Determine the [X, Y] coordinate at the center of the cell enclosing the given text.  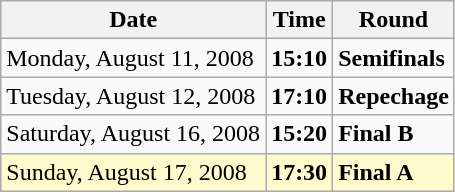
Repechage [394, 96]
17:30 [300, 172]
Final B [394, 134]
15:10 [300, 58]
Final A [394, 172]
Tuesday, August 12, 2008 [134, 96]
Semifinals [394, 58]
Sunday, August 17, 2008 [134, 172]
17:10 [300, 96]
15:20 [300, 134]
Round [394, 20]
Date [134, 20]
Time [300, 20]
Monday, August 11, 2008 [134, 58]
Saturday, August 16, 2008 [134, 134]
